Identify which cell holds the provided text, then report its (x, y) central coordinate. 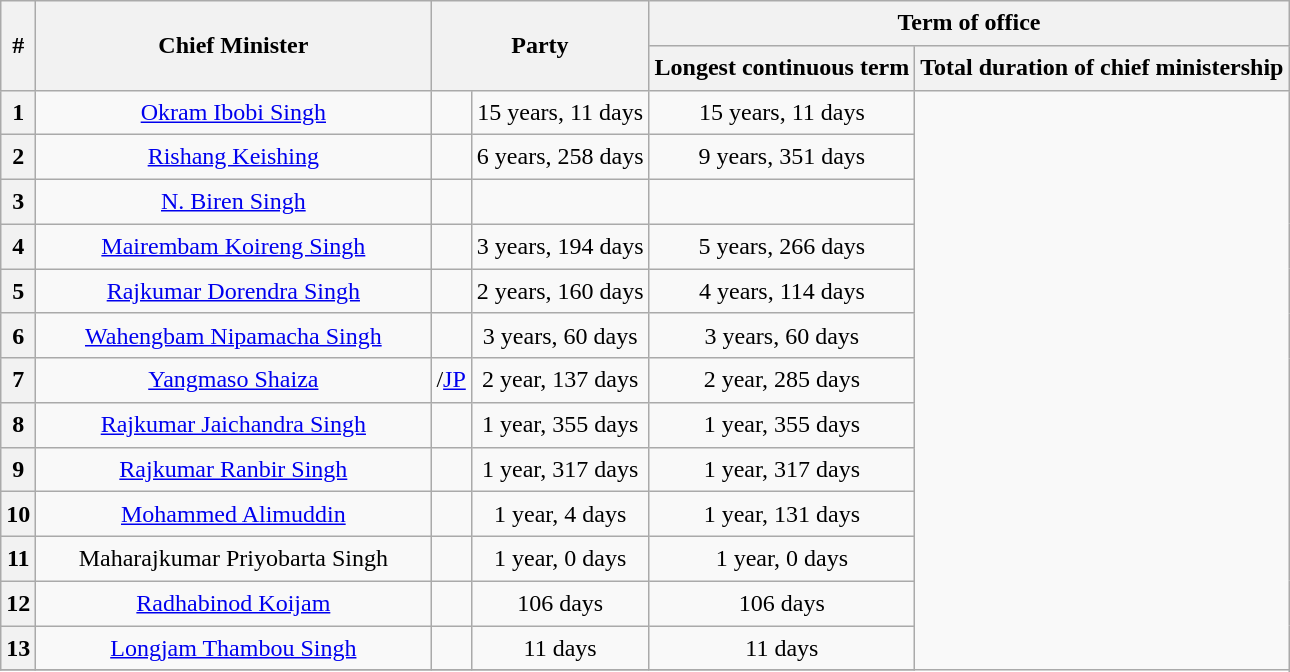
N. Biren Singh (234, 202)
Okram Ibobi Singh (234, 112)
6 years, 258 days (560, 158)
10 (18, 514)
Rishang Keishing (234, 158)
5 (18, 292)
3 years, 194 days (560, 246)
2 years, 160 days (560, 292)
4 years, 114 days (782, 292)
1 year, 131 days (782, 514)
Mohammed Alimuddin (234, 514)
6 (18, 336)
Maharajkumar Priyobarta Singh (234, 560)
Longest continuous term (782, 68)
8 (18, 426)
4 (18, 246)
5 years, 266 days (782, 246)
3 (18, 202)
1 year, 4 days (560, 514)
Rajkumar Jaichandra Singh (234, 426)
Term of office (969, 24)
1 (18, 112)
12 (18, 604)
/JP (451, 380)
Mairembam Koireng Singh (234, 246)
9 years, 351 days (782, 158)
7 (18, 380)
Radhabinod Koijam (234, 604)
Longjam Thambou Singh (234, 648)
Chief Minister (234, 46)
Wahengbam Nipamacha Singh (234, 336)
Party (540, 46)
13 (18, 648)
2 year, 285 days (782, 380)
# (18, 46)
Rajkumar Dorendra Singh (234, 292)
2 year, 137 days (560, 380)
Total duration of chief ministership (1102, 68)
11 (18, 560)
2 (18, 158)
Rajkumar Ranbir Singh (234, 470)
Yangmaso Shaiza (234, 380)
9 (18, 470)
